From the cell containing the given text, extract its center point as (x, y) coordinate. 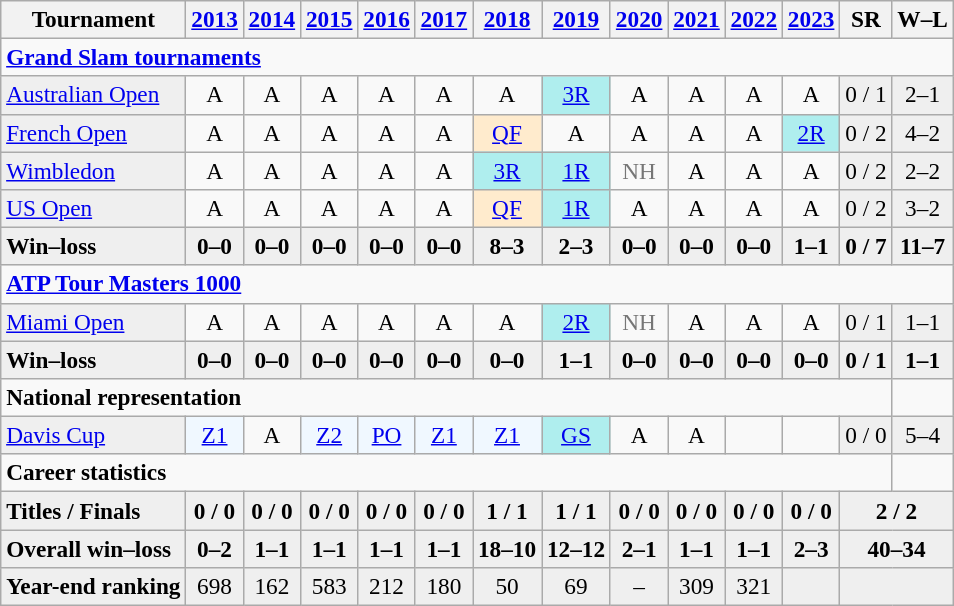
50 (508, 586)
National representation (446, 397)
18–10 (508, 548)
Titles / Finals (94, 510)
GS (576, 435)
2019 (576, 19)
40–34 (896, 548)
309 (696, 586)
583 (330, 586)
2–2 (922, 170)
Z2 (330, 435)
3–2 (922, 208)
2017 (444, 19)
Grand Slam tournaments (477, 57)
5–4 (922, 435)
Tournament (94, 19)
2016 (386, 19)
2 / 2 (896, 510)
2013 (214, 19)
Miami Open (94, 322)
698 (214, 586)
2022 (754, 19)
Davis Cup (94, 435)
69 (576, 586)
PO (386, 435)
Career statistics (446, 473)
0 / 7 (866, 246)
4–2 (922, 133)
180 (444, 586)
2020 (638, 19)
ATP Tour Masters 1000 (477, 284)
Australian Open (94, 95)
8–3 (508, 246)
Overall win–loss (94, 548)
2023 (810, 19)
0–2 (214, 548)
W–L (922, 19)
US Open (94, 208)
212 (386, 586)
12–12 (576, 548)
2021 (696, 19)
2018 (508, 19)
Wimbledon (94, 170)
162 (272, 586)
2015 (330, 19)
Year-end ranking (94, 586)
SR (866, 19)
2014 (272, 19)
French Open (94, 133)
321 (754, 586)
11–7 (922, 246)
– (638, 586)
